Return [X, Y] of the center of cell containing provided text 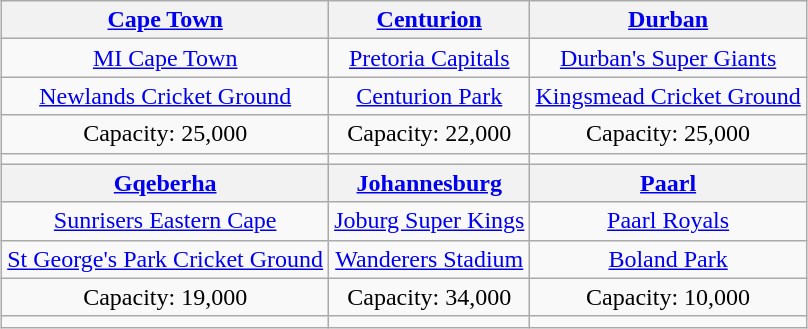
Capacity: 22,000 [430, 134]
Wanderers Stadium [430, 259]
St George's Park Cricket Ground [166, 259]
Centurion Park [430, 96]
Durban's Super Giants [668, 58]
Capacity: 19,000 [166, 297]
Paarl Royals [668, 221]
Kingsmead Cricket Ground [668, 96]
Johannesburg [430, 183]
Pretoria Capitals [430, 58]
Newlands Cricket Ground [166, 96]
MI Cape Town [166, 58]
Durban [668, 20]
Centurion [430, 20]
Boland Park [668, 259]
Capacity: 34,000 [430, 297]
Sunrisers Eastern Cape [166, 221]
Capacity: 10,000 [668, 297]
Cape Town [166, 20]
Joburg Super Kings [430, 221]
Gqeberha [166, 183]
Paarl [668, 183]
